Detect which cell encompasses the target text, then output its (x, y) center coordinate. 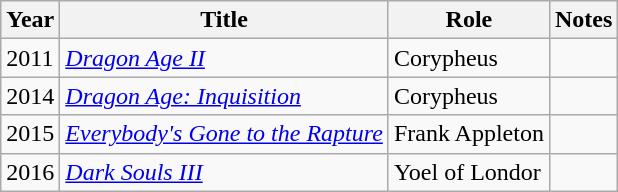
Dragon Age II (224, 58)
Title (224, 20)
2011 (30, 58)
2016 (30, 172)
2014 (30, 96)
Dragon Age: Inquisition (224, 96)
Role (468, 20)
Notes (583, 20)
Year (30, 20)
Frank Appleton (468, 134)
Dark Souls III (224, 172)
Everybody's Gone to the Rapture (224, 134)
Yoel of Londor (468, 172)
2015 (30, 134)
